Find where the given text appears and provide that cell's center as (x, y) coordinate. 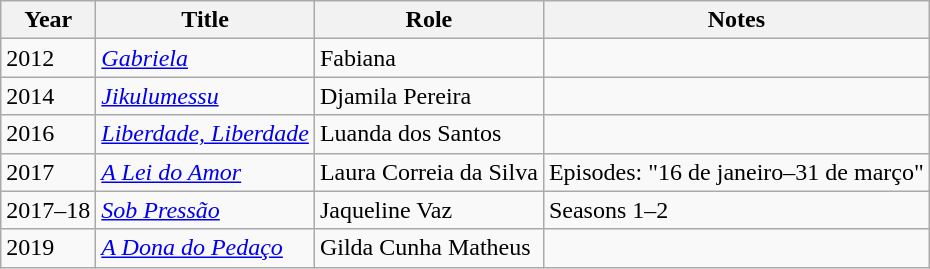
Liberdade, Liberdade (206, 134)
Seasons 1–2 (736, 210)
2012 (48, 58)
2019 (48, 248)
2017–18 (48, 210)
2017 (48, 172)
Gilda Cunha Matheus (428, 248)
Laura Correia da Silva (428, 172)
Notes (736, 20)
A Dona do Pedaço (206, 248)
2016 (48, 134)
Djamila Pereira (428, 96)
Jikulumessu (206, 96)
Luanda dos Santos (428, 134)
A Lei do Amor (206, 172)
Jaqueline Vaz (428, 210)
Sob Pressão (206, 210)
Gabriela (206, 58)
Episodes: "16 de janeiro–31 de março" (736, 172)
Role (428, 20)
Year (48, 20)
2014 (48, 96)
Fabiana (428, 58)
Title (206, 20)
